Pinpoint the cell where the given text exists, returning its [x, y] midpoint coordinate. 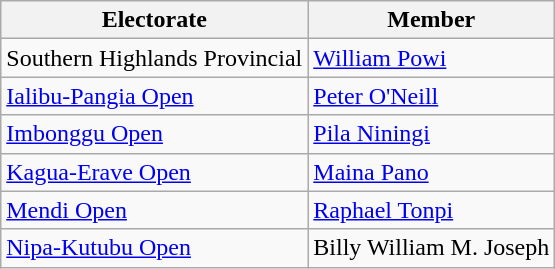
Mendi Open [154, 210]
Raphael Tonpi [432, 210]
Maina Pano [432, 172]
Imbonggu Open [154, 134]
Kagua-Erave Open [154, 172]
Peter O'Neill [432, 96]
Nipa-Kutubu Open [154, 248]
Electorate [154, 20]
Pila Niningi [432, 134]
Southern Highlands Provincial [154, 58]
William Powi [432, 58]
Ialibu-Pangia Open [154, 96]
Member [432, 20]
Billy William M. Joseph [432, 248]
